Scan for the cell matching the given text and deliver its [x, y] coordinate at center. 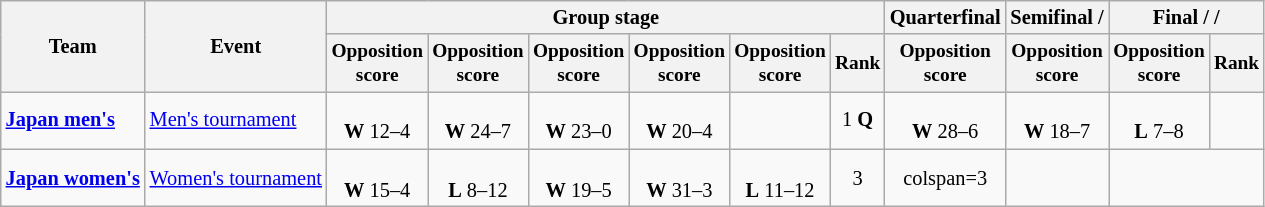
W 12–4 [378, 120]
1 Q [857, 120]
W 28–6 [946, 120]
colspan=3 [946, 178]
Men's tournament [236, 120]
Japan women's [73, 178]
L 7–8 [1160, 120]
Women's tournament [236, 178]
Final / / [1186, 17]
Japan men's [73, 120]
3 [857, 178]
L 11–12 [780, 178]
Quarterfinal [946, 17]
Event [236, 46]
L 8–12 [478, 178]
W 19–5 [578, 178]
W 24–7 [478, 120]
Team [73, 46]
Group stage [606, 17]
Semifinal / [1056, 17]
W 23–0 [578, 120]
W 18–7 [1056, 120]
W 15–4 [378, 178]
W 20–4 [680, 120]
W 31–3 [680, 178]
